For the text-containing cell, return its midpoint in [x, y] coordinate format. 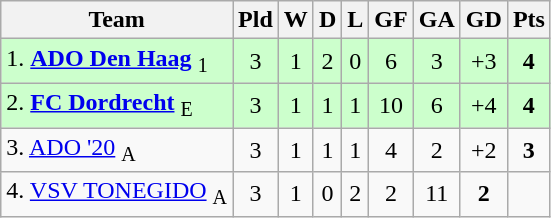
L [356, 20]
GA [436, 20]
Team [117, 20]
+2 [484, 150]
11 [436, 194]
W [296, 20]
+3 [484, 61]
3. ADO '20 A [117, 150]
2. FC Dordrecht E [117, 105]
GD [484, 20]
Pld [256, 20]
1. ADO Den Haag 1 [117, 61]
4. VSV TONEGIDO A [117, 194]
Pts [528, 20]
+4 [484, 105]
GF [391, 20]
D [327, 20]
10 [391, 105]
